Identify which cell holds the provided text, then report its (x, y) central coordinate. 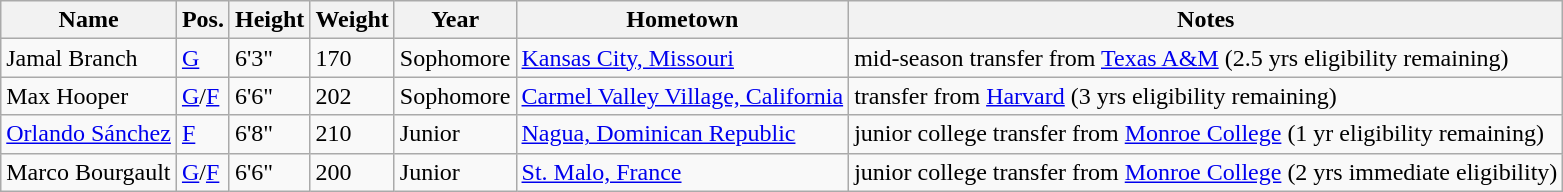
G (202, 58)
Jamal Branch (89, 58)
Kansas City, Missouri (682, 58)
Marco Bourgault (89, 172)
Nagua, Dominican Republic (682, 134)
210 (352, 134)
Carmel Valley Village, California (682, 96)
200 (352, 172)
Weight (352, 20)
Max Hooper (89, 96)
Height (269, 20)
Notes (1206, 20)
junior college transfer from Monroe College (1 yr eligibility remaining) (1206, 134)
Pos. (202, 20)
Year (455, 20)
170 (352, 58)
Name (89, 20)
transfer from Harvard (3 yrs eligibility remaining) (1206, 96)
mid-season transfer from Texas A&M (2.5 yrs eligibility remaining) (1206, 58)
6'8" (269, 134)
Hometown (682, 20)
St. Malo, France (682, 172)
202 (352, 96)
junior college transfer from Monroe College (2 yrs immediate eligibility) (1206, 172)
F (202, 134)
Orlando Sánchez (89, 134)
6'3" (269, 58)
